Locate the cell with the specified text and output its (X, Y) center coordinate. 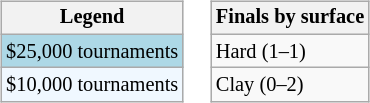
$25,000 tournaments (92, 51)
$10,000 tournaments (92, 85)
Legend (92, 18)
Finals by surface (290, 18)
Clay (0–2) (290, 85)
Hard (1–1) (290, 51)
